Scan for the cell matching the given text and deliver its (X, Y) coordinate at center. 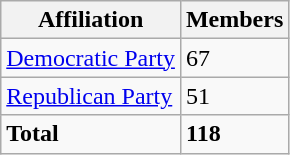
Democratic Party (91, 58)
Affiliation (91, 20)
51 (234, 96)
Republican Party (91, 96)
118 (234, 134)
67 (234, 58)
Members (234, 20)
Total (91, 134)
